Provide the (x, y) coordinate of the cell's center where the given text is located.  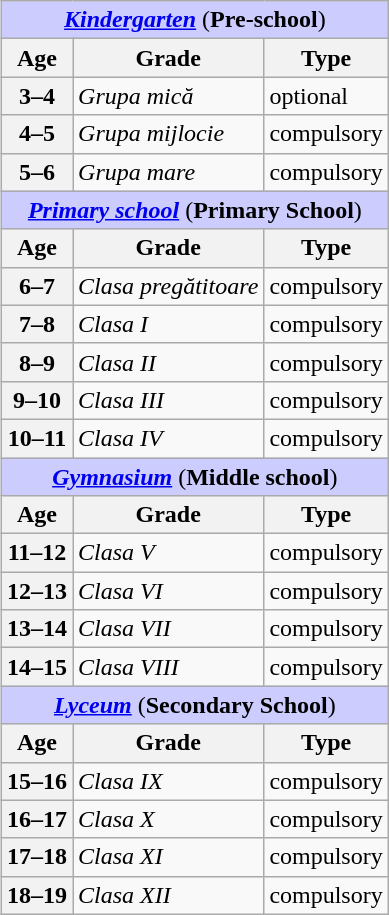
12–13 (36, 591)
11–12 (36, 553)
Grupa mare (168, 172)
9–10 (36, 400)
Clasa II (168, 362)
Clasa XII (168, 895)
Clasa III (168, 400)
Lyceum (Secondary School) (194, 705)
3–4 (36, 96)
Primary school (Primary School) (194, 210)
8–9 (36, 362)
Clasa IV (168, 438)
Clasa XI (168, 857)
6–7 (36, 286)
Clasa VII (168, 629)
18–19 (36, 895)
Clasa X (168, 819)
17–18 (36, 857)
5–6 (36, 172)
4–5 (36, 134)
Kindergarten (Pre-school) (194, 20)
Clasa IX (168, 781)
optional (326, 96)
Clasa V (168, 553)
Clasa I (168, 324)
10–11 (36, 438)
Clasa pregătitoare (168, 286)
7–8 (36, 324)
Grupa mică (168, 96)
14–15 (36, 667)
Grupa mijlocie (168, 134)
Clasa VIII (168, 667)
Clasa VI (168, 591)
13–14 (36, 629)
15–16 (36, 781)
16–17 (36, 819)
Gymnasium (Middle school) (194, 477)
